Provide the [X, Y] coordinate of the cell's center where the given text is located.  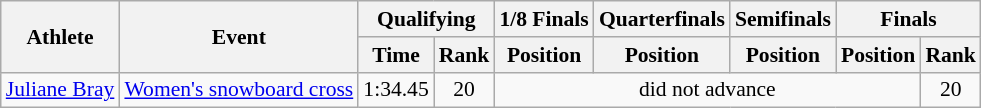
1:34.45 [396, 90]
did not advance [707, 90]
Finals [908, 19]
Semifinals [783, 19]
Time [396, 55]
Quarterfinals [662, 19]
Qualifying [426, 19]
Juliane Bray [60, 90]
Event [238, 36]
1/8 Finals [544, 19]
Women's snowboard cross [238, 90]
Athlete [60, 36]
